Find where the given text appears and provide that cell's center as [x, y] coordinate. 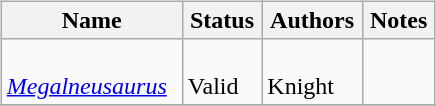
Name [92, 20]
Notes [398, 20]
Status [222, 20]
Megalneusaurus [92, 72]
Valid [222, 72]
Authors [312, 20]
Knight [306, 72]
